Locate the cell with the specified text and output its (X, Y) center coordinate. 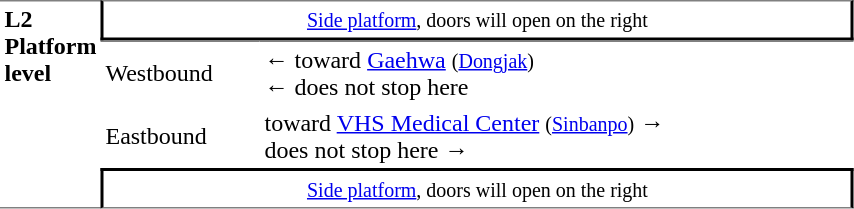
Eastbound (180, 136)
toward VHS Medical Center (Sinbanpo) → does not stop here → (557, 136)
L2Platform level (50, 104)
← toward Gaehwa (Dongjak)← does not stop here (557, 72)
Westbound (180, 72)
